Detect which cell encompasses the target text, then output its [X, Y] center coordinate. 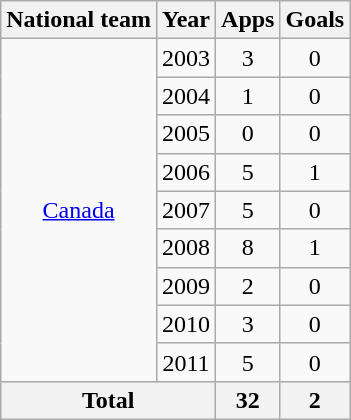
32 [248, 400]
2005 [186, 134]
2009 [186, 286]
2010 [186, 324]
2003 [186, 58]
2011 [186, 362]
Apps [248, 20]
Total [108, 400]
2007 [186, 210]
2006 [186, 172]
8 [248, 248]
Year [186, 20]
2004 [186, 96]
2008 [186, 248]
Canada [79, 210]
National team [79, 20]
Goals [315, 20]
